Capture the cell that displays the provided text and extract its [x, y] central coordinate. 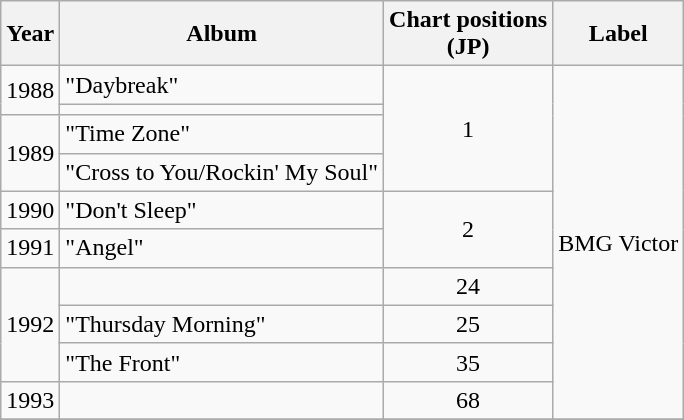
1990 [30, 210]
"The Front" [222, 362]
24 [468, 286]
1992 [30, 324]
1989 [30, 153]
Chart positions(JP) [468, 34]
2 [468, 229]
"Daybreak" [222, 85]
Label [618, 34]
BMG Victor [618, 243]
1993 [30, 400]
"Cross to You/Rockin' My Soul" [222, 172]
25 [468, 324]
1 [468, 128]
"Time Zone" [222, 134]
"Angel" [222, 248]
1988 [30, 90]
"Don't Sleep" [222, 210]
68 [468, 400]
Year [30, 34]
35 [468, 362]
Album [222, 34]
"Thursday Morning" [222, 324]
1991 [30, 248]
